Detect which cell encompasses the target text, then output its [X, Y] center coordinate. 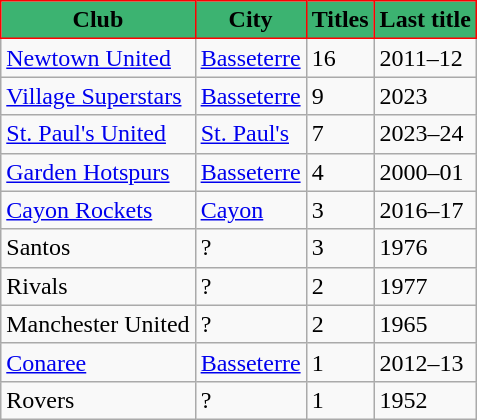
City [250, 20]
2023–24 [425, 134]
Cayon [250, 210]
Conaree [98, 362]
2012–13 [425, 362]
1977 [425, 286]
4 [340, 172]
Last title [425, 20]
1952 [425, 400]
St. Paul's [250, 134]
Santos [98, 248]
Manchester United [98, 324]
Garden Hotspurs [98, 172]
St. Paul's United [98, 134]
2016–17 [425, 210]
Village Superstars [98, 96]
1965 [425, 324]
Club [98, 20]
2000–01 [425, 172]
Cayon Rockets [98, 210]
Rivals [98, 286]
1976 [425, 248]
16 [340, 58]
2011–12 [425, 58]
Rovers [98, 400]
Newtown United [98, 58]
7 [340, 134]
Titles [340, 20]
2023 [425, 96]
9 [340, 96]
